For the text-containing cell, return its midpoint in (x, y) coordinate format. 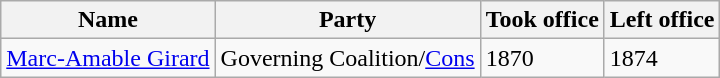
Left office (662, 20)
Marc-Amable Girard (108, 58)
Took office (542, 20)
Name (108, 20)
Governing Coalition/Cons (348, 58)
Party (348, 20)
1874 (662, 58)
1870 (542, 58)
